From the cell containing the given text, extract its center point as (x, y) coordinate. 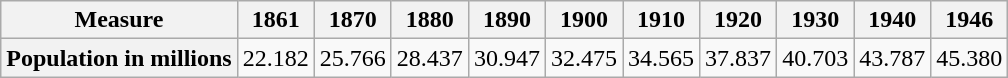
1890 (506, 20)
1910 (662, 20)
1946 (970, 20)
32.475 (584, 58)
40.703 (816, 58)
1920 (738, 20)
45.380 (970, 58)
34.565 (662, 58)
1861 (276, 20)
Measure (119, 20)
22.182 (276, 58)
1940 (892, 20)
1900 (584, 20)
Population in millions (119, 58)
43.787 (892, 58)
1880 (430, 20)
28.437 (430, 58)
30.947 (506, 58)
1930 (816, 20)
25.766 (352, 58)
37.837 (738, 58)
1870 (352, 20)
